Determine the (x, y) coordinate at the center of the cell enclosing the given text.  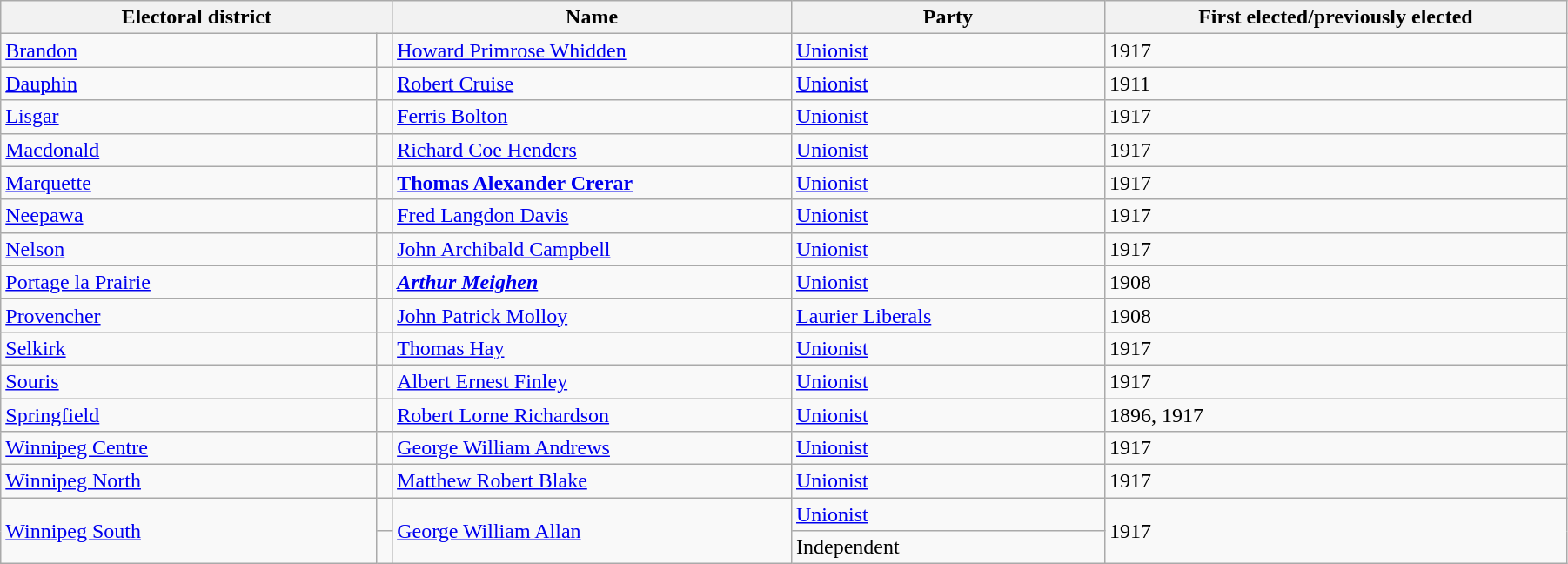
Robert Cruise (592, 84)
Independent (948, 547)
Party (948, 17)
John Patrick Molloy (592, 315)
Matthew Robert Blake (592, 481)
Electoral district (197, 17)
Dauphin (189, 84)
Portage la Prairie (189, 282)
Macdonald (189, 150)
Name (592, 17)
Brandon (189, 50)
Ferris Bolton (592, 117)
George William Andrews (592, 448)
Provencher (189, 315)
Thomas Hay (592, 348)
George William Allan (592, 531)
1896, 1917 (1335, 415)
Souris (189, 381)
First elected/previously elected (1335, 17)
Thomas Alexander Crerar (592, 183)
1911 (1335, 84)
Springfield (189, 415)
Robert Lorne Richardson (592, 415)
Selkirk (189, 348)
Neepawa (189, 216)
Marquette (189, 183)
Richard Coe Henders (592, 150)
Winnipeg North (189, 481)
Albert Ernest Finley (592, 381)
Howard Primrose Whidden (592, 50)
Lisgar (189, 117)
Winnipeg Centre (189, 448)
Winnipeg South (189, 531)
Arthur Meighen (592, 282)
Laurier Liberals (948, 315)
Fred Langdon Davis (592, 216)
Nelson (189, 249)
John Archibald Campbell (592, 249)
